From the cell containing the given text, extract its center point as [x, y] coordinate. 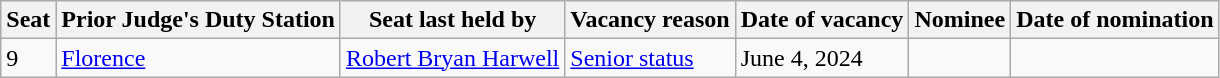
June 4, 2024 [822, 58]
Prior Judge's Duty Station [198, 20]
Date of nomination [1115, 20]
Robert Bryan Harwell [452, 58]
Seat last held by [452, 20]
Date of vacancy [822, 20]
Florence [198, 58]
9 [28, 58]
Nominee [960, 20]
Vacancy reason [650, 20]
Senior status [650, 58]
Seat [28, 20]
